Output the (x, y) coordinate of the center of the cell containing the given text.  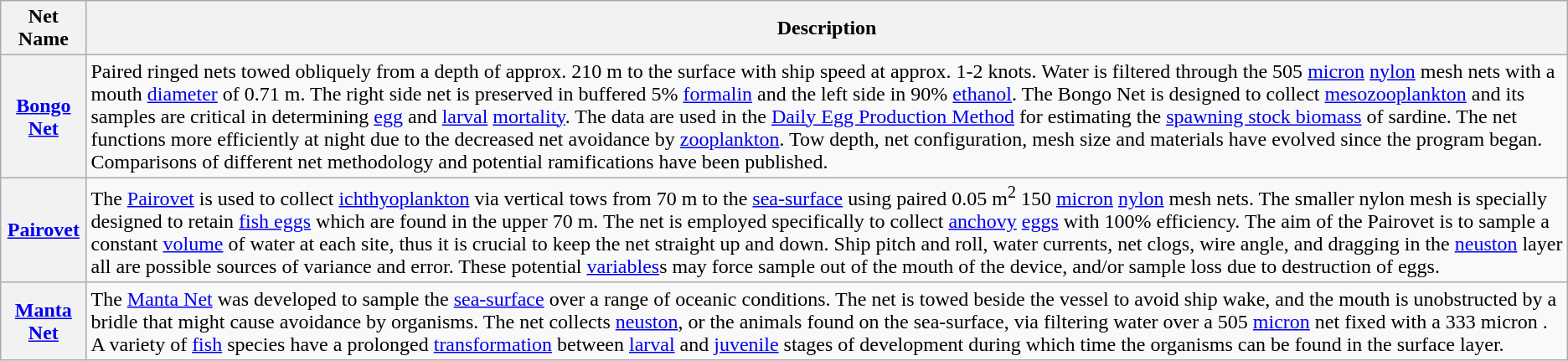
Pairovet (44, 230)
Manta Net (44, 321)
Bongo Net (44, 116)
Description (827, 28)
Net Name (44, 28)
